Extract the (X, Y) coordinate from the center of the cell holding the provided text.  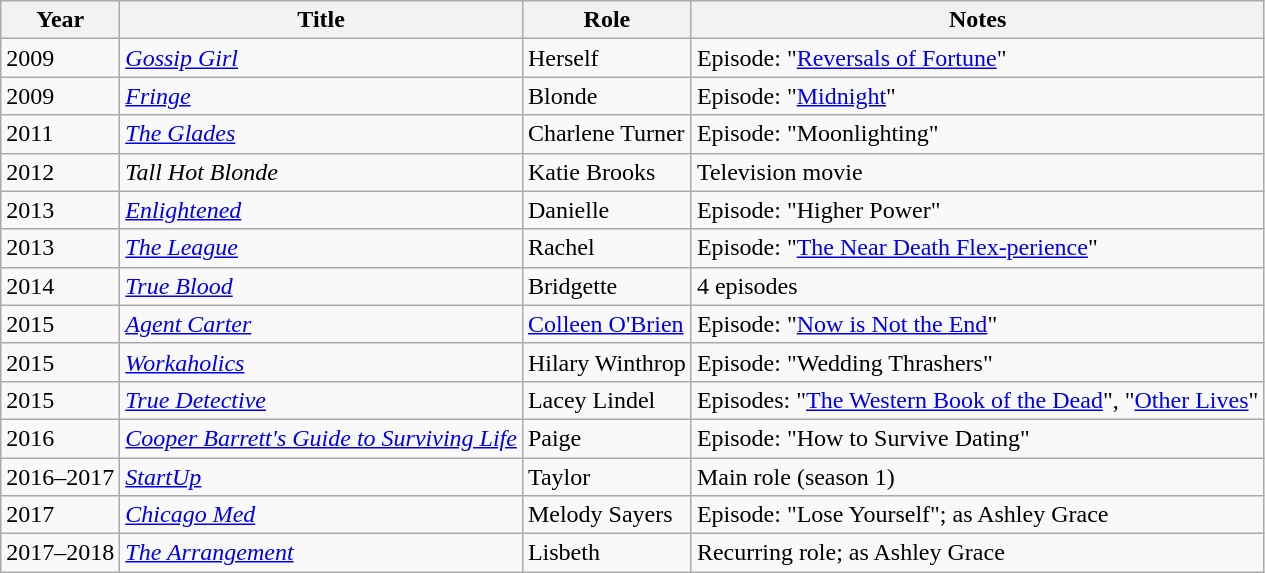
Hilary Winthrop (606, 362)
Year (60, 20)
The Arrangement (322, 553)
Episode: "Midnight" (977, 96)
Fringe (322, 96)
Title (322, 20)
2017–2018 (60, 553)
Lacey Lindel (606, 400)
Television movie (977, 172)
Episode: "Reversals of Fortune" (977, 58)
2016 (60, 438)
Episode: "Lose Yourself"; as Ashley Grace (977, 515)
Episode: "Now is Not the End" (977, 324)
Episodes: "The Western Book of the Dead", "Other Lives" (977, 400)
Gossip Girl (322, 58)
2016–2017 (60, 477)
Recurring role; as Ashley Grace (977, 553)
Paige (606, 438)
The Glades (322, 134)
2017 (60, 515)
Role (606, 20)
True Detective (322, 400)
Colleen O'Brien (606, 324)
True Blood (322, 286)
Blonde (606, 96)
The League (322, 248)
Agent Carter (322, 324)
Episode: "Moonlighting" (977, 134)
Danielle (606, 210)
Cooper Barrett's Guide to Surviving Life (322, 438)
StartUp (322, 477)
Chicago Med (322, 515)
4 episodes (977, 286)
Charlene Turner (606, 134)
Episode: "How to Survive Dating" (977, 438)
Melody Sayers (606, 515)
Bridgette (606, 286)
Workaholics (322, 362)
Herself (606, 58)
Lisbeth (606, 553)
Main role (season 1) (977, 477)
2011 (60, 134)
Episode: "The Near Death Flex-perience" (977, 248)
Enlightened (322, 210)
Notes (977, 20)
2012 (60, 172)
Rachel (606, 248)
Episode: "Higher Power" (977, 210)
Katie Brooks (606, 172)
Tall Hot Blonde (322, 172)
Taylor (606, 477)
Episode: "Wedding Thrashers" (977, 362)
2014 (60, 286)
